Extract the (X, Y) coordinate from the center of the cell holding the provided text.  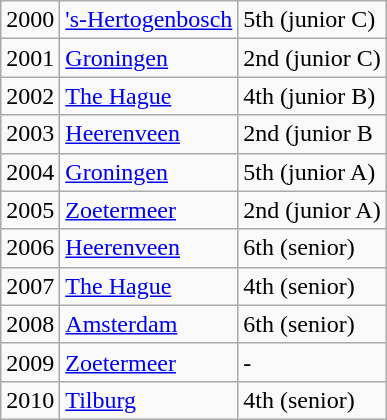
2nd (junior C) (312, 58)
2009 (30, 362)
's-Hertogenbosch (149, 20)
2007 (30, 286)
5th (junior A) (312, 172)
Tilburg (149, 400)
Amsterdam (149, 324)
2002 (30, 96)
2nd (junior A) (312, 210)
2010 (30, 400)
4th (junior B) (312, 96)
2008 (30, 324)
2006 (30, 248)
2005 (30, 210)
2004 (30, 172)
- (312, 362)
2nd (junior B (312, 134)
2000 (30, 20)
2001 (30, 58)
2003 (30, 134)
5th (junior C) (312, 20)
